Scan for the cell matching the given text and deliver its [X, Y] coordinate at center. 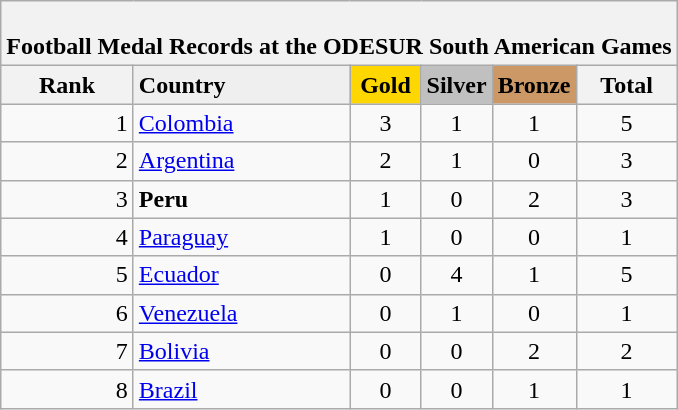
Argentina [242, 161]
Gold [386, 85]
Ecuador [242, 275]
Colombia [242, 123]
Brazil [242, 389]
Paraguay [242, 237]
Total [626, 85]
Silver [456, 85]
7 [68, 351]
Rank [68, 85]
Football Medal Records at the ODESUR South American Games [339, 34]
Country [242, 85]
Bronze [534, 85]
6 [68, 313]
Peru [242, 199]
8 [68, 389]
Venezuela [242, 313]
Bolivia [242, 351]
